Search for the cell housing the specified text and yield its (X, Y) center coordinate. 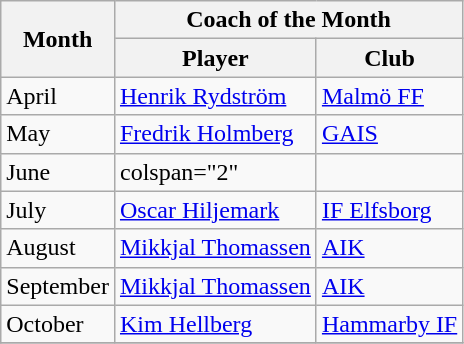
IF Elfsborg (389, 210)
GAIS (389, 134)
Month (58, 39)
Club (389, 58)
August (58, 248)
Coach of the Month (288, 20)
Fredrik Holmberg (215, 134)
May (58, 134)
July (58, 210)
Kim Hellberg (215, 324)
Malmö FF (389, 96)
June (58, 172)
October (58, 324)
September (58, 286)
April (58, 96)
Henrik Rydström (215, 96)
colspan="2" (215, 172)
Hammarby IF (389, 324)
Player (215, 58)
Oscar Hiljemark (215, 210)
